Output the (X, Y) coordinate of the center of the cell containing the given text.  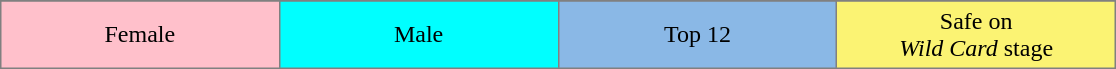
Safe onWild Card stage (976, 35)
Top 12 (698, 35)
Female (140, 35)
Male (418, 35)
